Scan for the cell matching the given text and deliver its [x, y] coordinate at center. 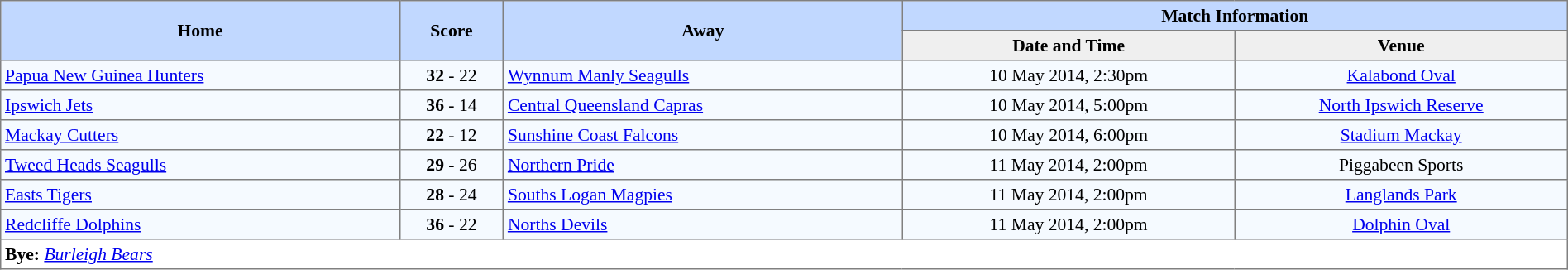
Central Queensland Capras [703, 105]
Bye: Burleigh Bears [784, 254]
Score [452, 31]
10 May 2014, 6:00pm [1068, 135]
Piggabeen Sports [1401, 165]
Mackay Cutters [200, 135]
10 May 2014, 2:30pm [1068, 75]
Kalabond Oval [1401, 75]
Easts Tigers [200, 195]
Home [200, 31]
Tweed Heads Seagulls [200, 165]
Souths Logan Magpies [703, 195]
Redcliffe Dolphins [200, 224]
North Ipswich Reserve [1401, 105]
Papua New Guinea Hunters [200, 75]
Date and Time [1068, 46]
Stadium Mackay [1401, 135]
Venue [1401, 46]
Norths Devils [703, 224]
Sunshine Coast Falcons [703, 135]
10 May 2014, 5:00pm [1068, 105]
36 - 14 [452, 105]
32 - 22 [452, 75]
Langlands Park [1401, 195]
Ipswich Jets [200, 105]
28 - 24 [452, 195]
Match Information [1235, 16]
22 - 12 [452, 135]
Northern Pride [703, 165]
36 - 22 [452, 224]
29 - 26 [452, 165]
Away [703, 31]
Wynnum Manly Seagulls [703, 75]
Dolphin Oval [1401, 224]
